Search for the cell housing the specified text and yield its (x, y) center coordinate. 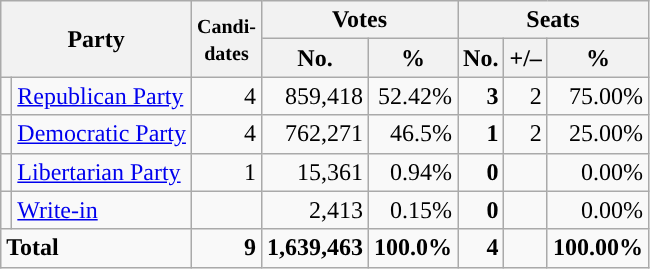
1,639,463 (314, 248)
Democratic Party (102, 134)
Libertarian Party (102, 172)
Write-in (102, 210)
52.42% (414, 96)
3 (481, 96)
25.00% (598, 134)
Republican Party (102, 96)
9 (226, 248)
100.00% (598, 248)
Candi-dates (226, 39)
+/– (526, 58)
Seats (554, 20)
762,271 (314, 134)
2,413 (314, 210)
Votes (359, 20)
100.0% (414, 248)
Party (96, 39)
859,418 (314, 96)
75.00% (598, 96)
46.5% (414, 134)
15,361 (314, 172)
Total (96, 248)
0.94% (414, 172)
0.15% (414, 210)
